Identify which cell holds the provided text, then report its [X, Y] central coordinate. 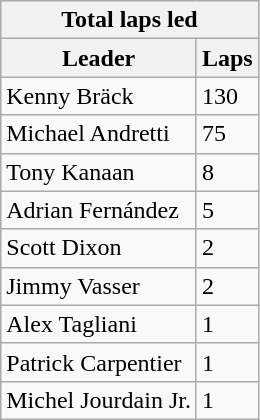
Michael Andretti [99, 134]
5 [227, 210]
Jimmy Vasser [99, 286]
Leader [99, 58]
Patrick Carpentier [99, 362]
Kenny Bräck [99, 96]
130 [227, 96]
Tony Kanaan [99, 172]
Laps [227, 58]
75 [227, 134]
Adrian Fernández [99, 210]
Michel Jourdain Jr. [99, 400]
Scott Dixon [99, 248]
Total laps led [130, 20]
8 [227, 172]
Alex Tagliani [99, 324]
